From the cell containing the given text, extract its center point as (x, y) coordinate. 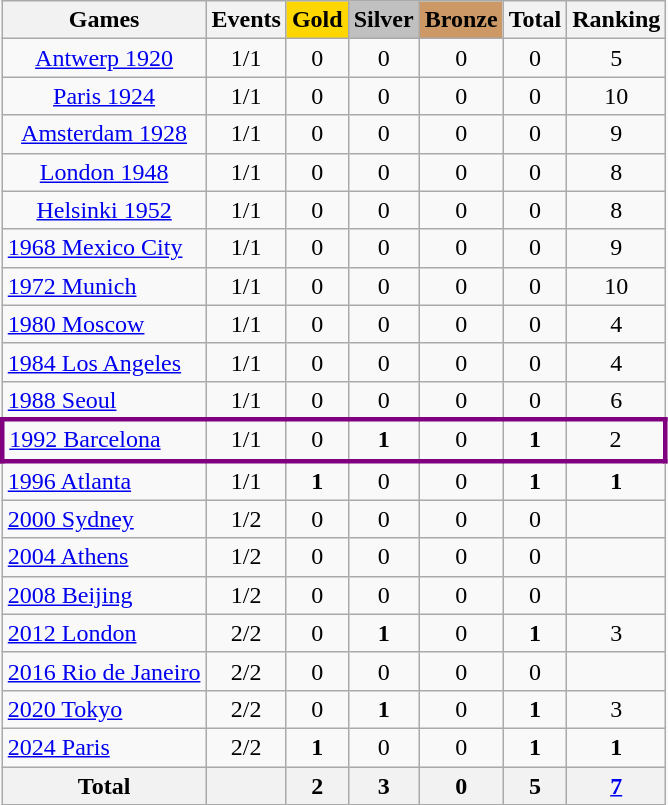
Paris 1924 (104, 96)
Amsterdam 1928 (104, 134)
1984 Los Angeles (104, 362)
1988 Seoul (104, 400)
Games (104, 20)
London 1948 (104, 172)
Events (246, 20)
1968 Mexico City (104, 248)
6 (616, 400)
2016 Rio de Janeiro (104, 671)
Silver (384, 20)
2008 Beijing (104, 595)
Antwerp 1920 (104, 58)
2020 Tokyo (104, 709)
1972 Munich (104, 286)
Helsinki 1952 (104, 210)
1996 Atlanta (104, 480)
2012 London (104, 633)
1992 Barcelona (104, 440)
2004 Athens (104, 557)
2024 Paris (104, 747)
2000 Sydney (104, 519)
Bronze (461, 20)
1980 Moscow (104, 324)
Ranking (616, 20)
Gold (317, 20)
7 (616, 785)
